Search for the cell housing the specified text and yield its (x, y) center coordinate. 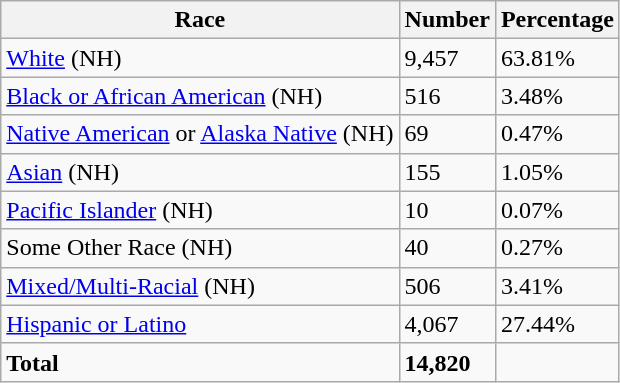
White (NH) (200, 58)
4,067 (447, 324)
155 (447, 172)
0.07% (557, 210)
Some Other Race (NH) (200, 248)
Asian (NH) (200, 172)
Black or African American (NH) (200, 96)
69 (447, 134)
63.81% (557, 58)
506 (447, 286)
0.27% (557, 248)
Number (447, 20)
Race (200, 20)
0.47% (557, 134)
Total (200, 362)
1.05% (557, 172)
Native American or Alaska Native (NH) (200, 134)
Pacific Islander (NH) (200, 210)
14,820 (447, 362)
9,457 (447, 58)
27.44% (557, 324)
10 (447, 210)
3.41% (557, 286)
40 (447, 248)
Mixed/Multi-Racial (NH) (200, 286)
3.48% (557, 96)
Hispanic or Latino (200, 324)
516 (447, 96)
Percentage (557, 20)
